Return [X, Y] of the center of cell containing provided text 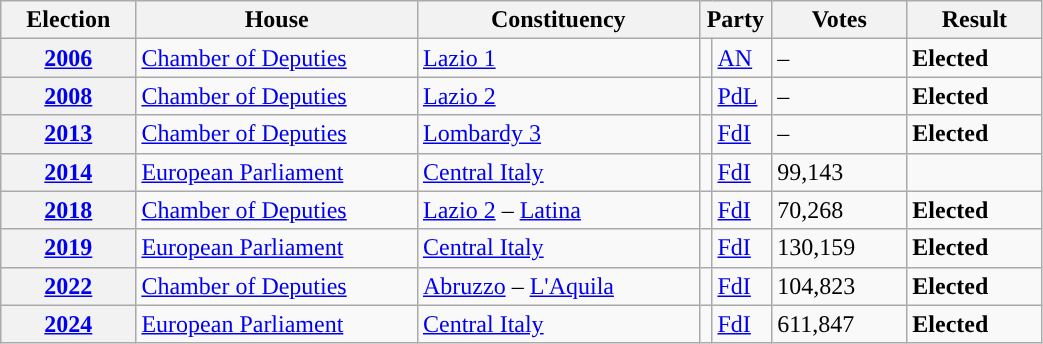
Election [68, 20]
2013 [68, 134]
Constituency [558, 20]
AN [742, 58]
2006 [68, 58]
99,143 [840, 172]
2014 [68, 172]
Party [736, 20]
Lazio 1 [558, 58]
Lombardy 3 [558, 134]
2024 [68, 324]
2019 [68, 248]
Abruzzo – L'Aquila [558, 286]
2022 [68, 286]
Lazio 2 [558, 96]
Result [974, 20]
70,268 [840, 210]
PdL [742, 96]
611,847 [840, 324]
Lazio 2 – Latina [558, 210]
2018 [68, 210]
130,159 [840, 248]
House [277, 20]
Votes [840, 20]
104,823 [840, 286]
2008 [68, 96]
